Extract the [X, Y] coordinate from the center of the cell holding the provided text.  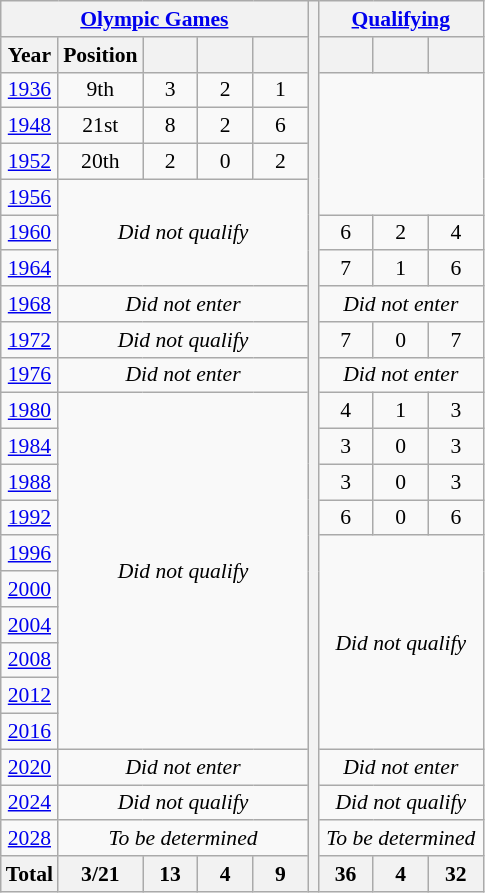
Year [30, 55]
Olympic Games [154, 19]
1956 [30, 197]
1980 [30, 411]
2004 [30, 625]
1976 [30, 375]
1960 [30, 233]
1992 [30, 518]
1988 [30, 482]
1984 [30, 447]
1952 [30, 162]
2008 [30, 660]
2012 [30, 696]
21st [100, 126]
1964 [30, 269]
2028 [30, 839]
20th [100, 162]
8 [170, 126]
9 [280, 874]
32 [456, 874]
9th [100, 90]
1996 [30, 554]
36 [346, 874]
1968 [30, 304]
Qualifying [400, 19]
1948 [30, 126]
Position [100, 55]
2020 [30, 767]
2024 [30, 803]
3/21 [100, 874]
1972 [30, 340]
Total [30, 874]
2000 [30, 589]
2016 [30, 732]
13 [170, 874]
1936 [30, 90]
